Pinpoint the cell where the given text exists, returning its (x, y) midpoint coordinate. 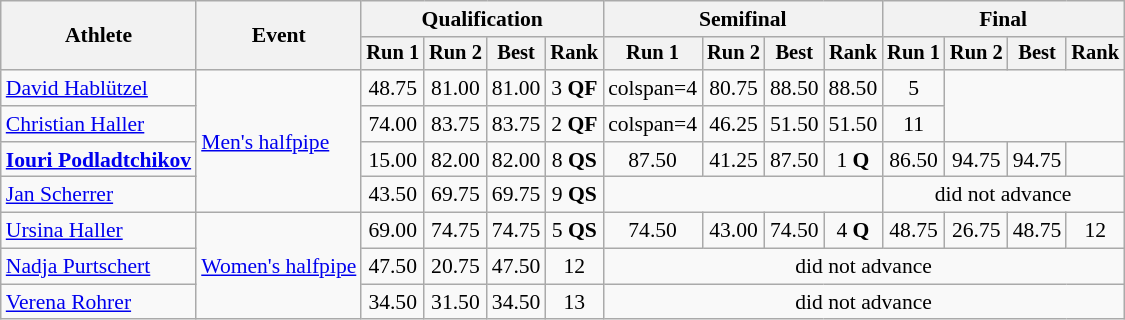
Christian Haller (98, 124)
Jan Scherrer (98, 195)
69.00 (392, 231)
1 Q (854, 160)
Semifinal (742, 19)
Final (1003, 19)
Verena Rohrer (98, 302)
5 (914, 88)
4 Q (854, 231)
31.50 (456, 302)
74.00 (392, 124)
26.75 (976, 231)
Qualification (482, 19)
86.50 (914, 160)
Athlete (98, 36)
46.25 (734, 124)
8 QS (574, 160)
9 QS (574, 195)
15.00 (392, 160)
41.25 (734, 160)
Event (278, 36)
3 QF (574, 88)
80.75 (734, 88)
11 (914, 124)
Iouri Podladtchikov (98, 160)
Ursina Haller (98, 231)
Women's halfpipe (278, 266)
20.75 (456, 267)
13 (574, 302)
5 QS (574, 231)
Nadja Purtschert (98, 267)
Men's halfpipe (278, 141)
43.00 (734, 231)
David Hablützel (98, 88)
43.50 (392, 195)
2 QF (574, 124)
